Identify which cell holds the provided text, then report its (X, Y) central coordinate. 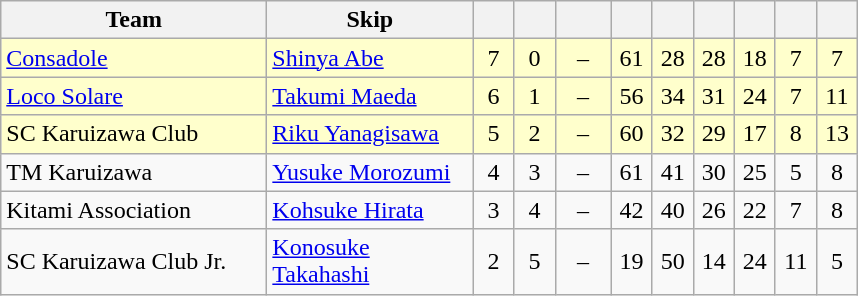
22 (754, 210)
TM Karuizawa (134, 172)
Loco Solare (134, 96)
Consadole (134, 58)
32 (672, 134)
40 (672, 210)
Kohsuke Hirata (370, 210)
Konosuke Takahashi (370, 262)
30 (714, 172)
Riku Yanagisawa (370, 134)
0 (534, 58)
18 (754, 58)
50 (672, 262)
Shinya Abe (370, 58)
6 (494, 96)
29 (714, 134)
Skip (370, 20)
Kitami Association (134, 210)
SC Karuizawa Club Jr. (134, 262)
13 (836, 134)
Takumi Maeda (370, 96)
Team (134, 20)
31 (714, 96)
60 (632, 134)
SC Karuizawa Club (134, 134)
26 (714, 210)
17 (754, 134)
34 (672, 96)
42 (632, 210)
25 (754, 172)
56 (632, 96)
19 (632, 262)
Yusuke Morozumi (370, 172)
1 (534, 96)
41 (672, 172)
14 (714, 262)
